From the cell containing the given text, extract its center point as (X, Y) coordinate. 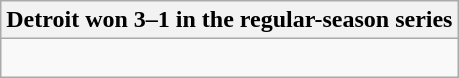
Detroit won 3–1 in the regular-season series (230, 20)
